Return the (x, y) coordinate for the center point of the cell that contains the specified text.  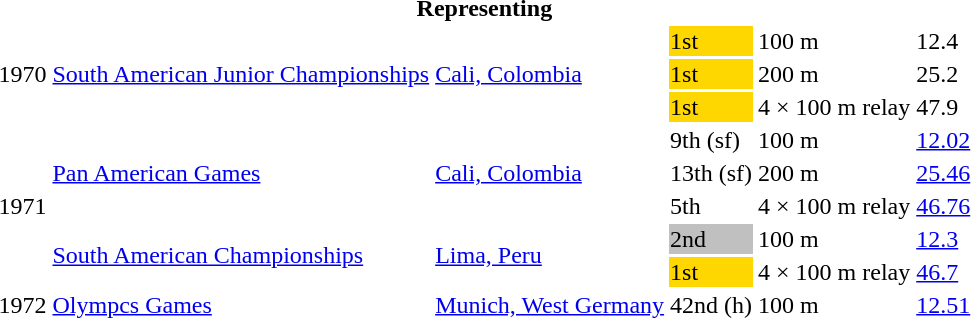
5th (712, 206)
Pan American Games (241, 173)
South American Junior Championships (241, 74)
Lima, Peru (550, 256)
13th (sf) (712, 173)
South American Championships (241, 256)
9th (sf) (712, 140)
2nd (712, 239)
